Extract the (X, Y) coordinate from the center of the cell holding the provided text.  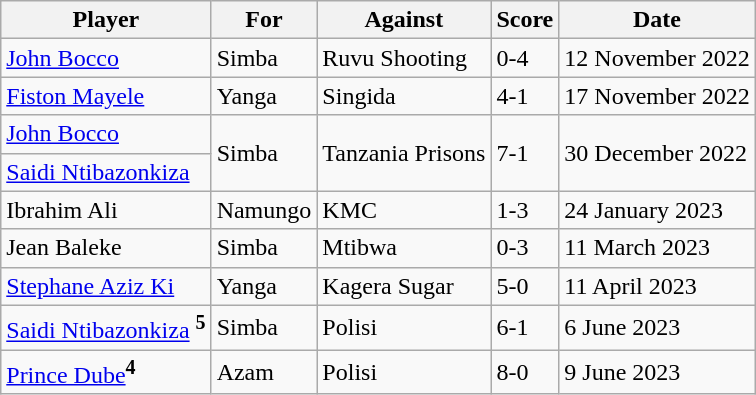
Saidi Ntibazonkiza 5 (106, 328)
Ruvu Shooting (404, 58)
Jean Baleke (106, 248)
Kagera Sugar (404, 286)
8-0 (525, 372)
9 June 2023 (657, 372)
For (264, 20)
Prince Dube4 (106, 372)
Stephane Aziz Ki (106, 286)
Tanzania Prisons (404, 153)
24 January 2023 (657, 210)
Date (657, 20)
Singida (404, 96)
5-0 (525, 286)
4-1 (525, 96)
7-1 (525, 153)
Against (404, 20)
Score (525, 20)
Saidi Ntibazonkiza (106, 172)
Player (106, 20)
6-1 (525, 328)
6 June 2023 (657, 328)
11 April 2023 (657, 286)
Fiston Mayele (106, 96)
11 March 2023 (657, 248)
30 December 2022 (657, 153)
Ibrahim Ali (106, 210)
1-3 (525, 210)
Azam (264, 372)
KMC (404, 210)
Mtibwa (404, 248)
0-3 (525, 248)
12 November 2022 (657, 58)
17 November 2022 (657, 96)
Namungo (264, 210)
0-4 (525, 58)
